Return the (x, y) coordinate for the center point of the cell that contains the specified text.  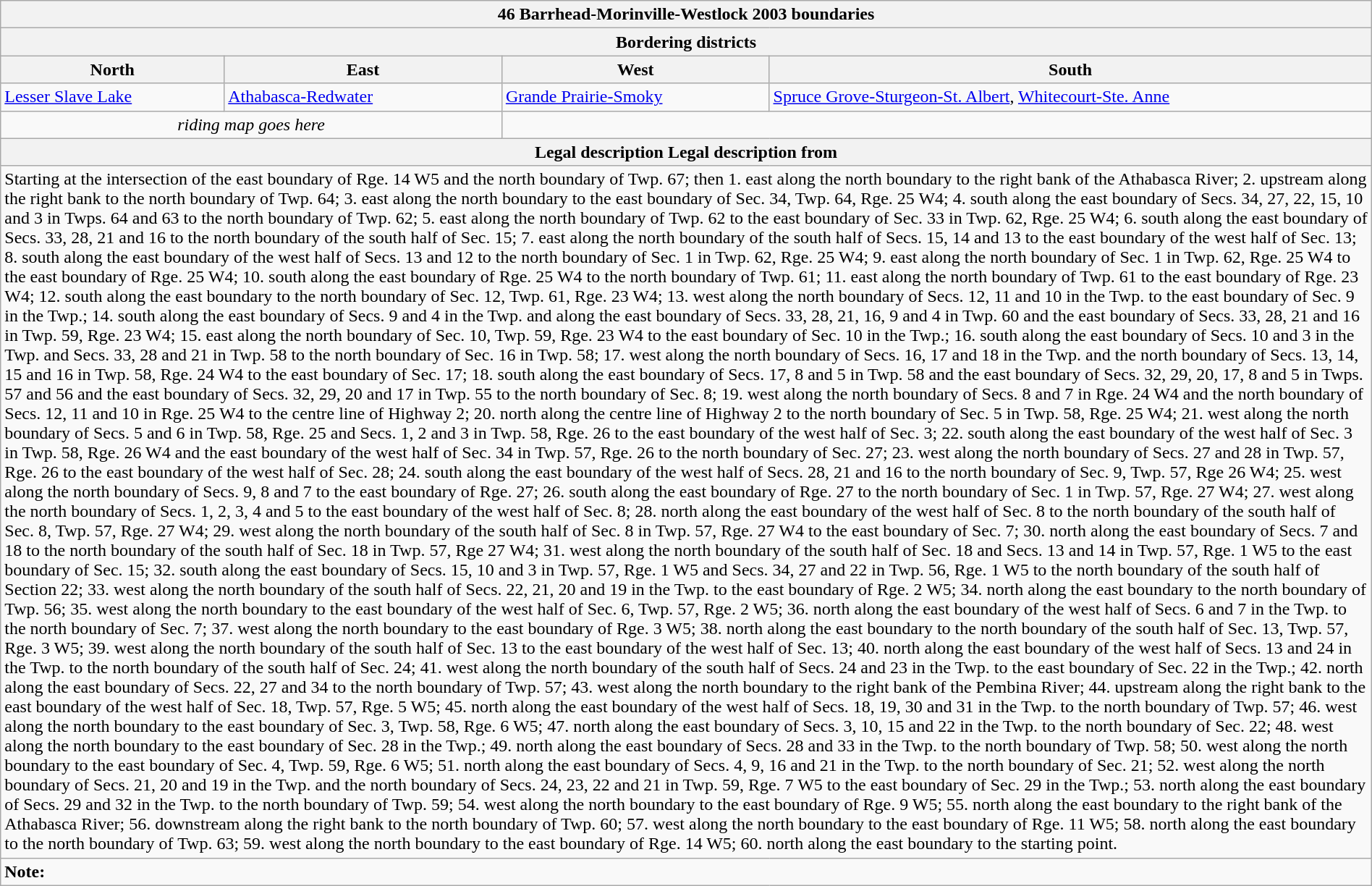
East (363, 69)
Bordering districts (686, 42)
North (113, 69)
Legal description Legal description from (686, 152)
South (1070, 69)
West (635, 69)
Spruce Grove-Sturgeon-St. Albert, Whitecourt-Ste. Anne (1070, 97)
riding map goes here (252, 125)
Athabasca-Redwater (363, 97)
Note: (686, 872)
46 Barrhead-Morinville-Westlock 2003 boundaries (686, 14)
Grande Prairie-Smoky (635, 97)
Lesser Slave Lake (113, 97)
